Find where the given text appears and provide that cell's center as [X, Y] coordinate. 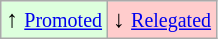
↓ Relegated [162, 20]
↑ Promoted [54, 20]
